Pinpoint the cell where the given text exists, returning its (x, y) midpoint coordinate. 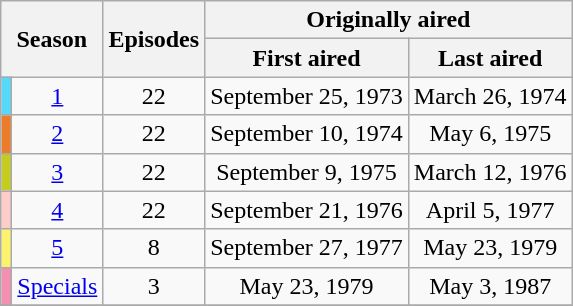
5 (58, 248)
Last aired (490, 58)
First aired (307, 58)
May 3, 1987 (490, 286)
Season (52, 39)
September 27, 1977 (307, 248)
May 6, 1975 (490, 134)
Specials (58, 286)
Originally aired (388, 20)
1 (58, 96)
2 (58, 134)
March 26, 1974 (490, 96)
Episodes (154, 39)
September 9, 1975 (307, 172)
March 12, 1976 (490, 172)
8 (154, 248)
April 5, 1977 (490, 210)
September 10, 1974 (307, 134)
4 (58, 210)
September 25, 1973 (307, 96)
September 21, 1976 (307, 210)
